Return [x, y] of the center of cell containing provided text 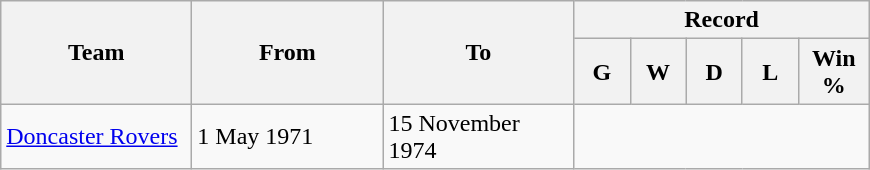
15 November 1974 [478, 136]
1 May 1971 [288, 136]
L [770, 72]
From [288, 52]
Record [722, 20]
Doncaster Rovers [96, 136]
To [478, 52]
D [714, 72]
W [658, 72]
Win % [834, 72]
Team [96, 52]
G [602, 72]
